Determine the (x, y) coordinate at the center of the cell enclosing the given text.  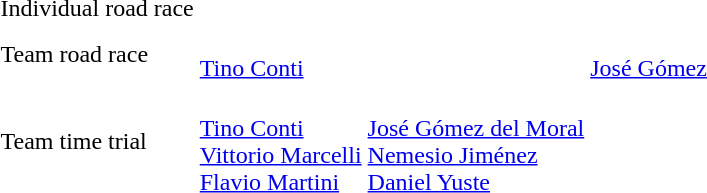
Tino Conti (280, 54)
